Return [x, y] of the center of cell containing provided text 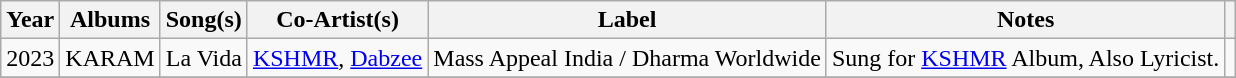
La Vida [204, 58]
Label [628, 20]
Notes [1025, 20]
Sung for KSHMR Album, Also Lyricist. [1025, 58]
Co-Artist(s) [337, 20]
Song(s) [204, 20]
Albums [110, 20]
KSHMR, Dabzee [337, 58]
KARAM [110, 58]
Mass Appeal India / Dharma Worldwide [628, 58]
Year [30, 20]
2023 [30, 58]
